From the cell containing the given text, extract its center point as [X, Y] coordinate. 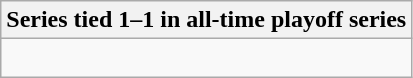
Series tied 1–1 in all-time playoff series [206, 20]
